Search for the cell housing the specified text and yield its [x, y] center coordinate. 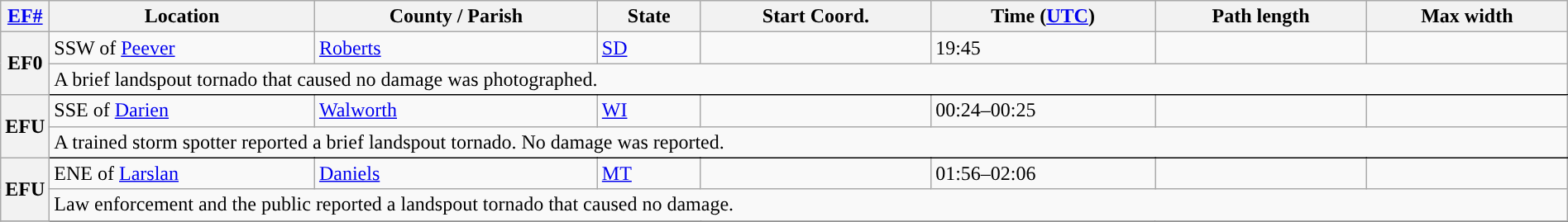
MT [648, 173]
Law enforcement and the public reported a landspout tornado that caused no damage. [809, 205]
A trained storm spotter reported a brief landspout tornado. No damage was reported. [809, 142]
A brief landspout tornado that caused no damage was photographed. [809, 79]
Daniels [456, 173]
Path length [1261, 17]
County / Parish [456, 17]
EF# [25, 17]
State [648, 17]
Roberts [456, 48]
ENE of Larslan [182, 173]
00:24–00:25 [1044, 111]
SSW of Peever [182, 48]
Walworth [456, 111]
01:56–02:06 [1044, 173]
Start Coord. [815, 17]
SSE of Darien [182, 111]
Location [182, 17]
EF0 [25, 64]
19:45 [1044, 48]
SD [648, 48]
Max width [1467, 17]
WI [648, 111]
Time (UTC) [1044, 17]
